From the cell containing the given text, extract its center point as [x, y] coordinate. 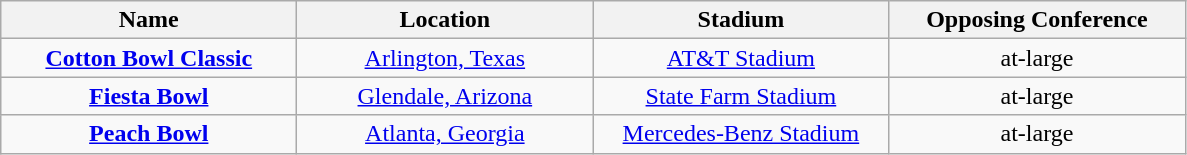
Name [149, 20]
Glendale, Arizona [445, 96]
Peach Bowl [149, 134]
Fiesta Bowl [149, 96]
Arlington, Texas [445, 58]
AT&T Stadium [741, 58]
Location [445, 20]
Opposing Conference [1037, 20]
Stadium [741, 20]
State Farm Stadium [741, 96]
Cotton Bowl Classic [149, 58]
Mercedes-Benz Stadium [741, 134]
Atlanta, Georgia [445, 134]
